Scan for the cell matching the given text and deliver its (X, Y) coordinate at center. 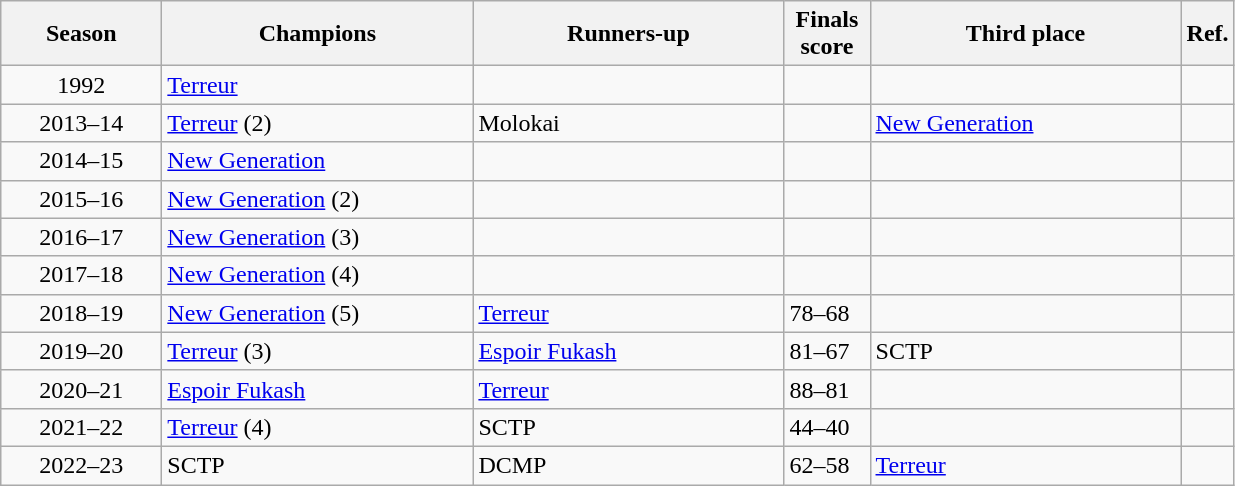
2021–22 (82, 427)
Terreur (4) (318, 427)
2013–14 (82, 123)
2022–23 (82, 465)
2017–18 (82, 275)
Finals score (827, 34)
78–68 (827, 313)
2020–21 (82, 389)
Third place (1026, 34)
Terreur (2) (318, 123)
88–81 (827, 389)
New Generation (4) (318, 275)
Champions (318, 34)
Ref. (1208, 34)
2016–17 (82, 237)
2019–20 (82, 351)
New Generation (3) (318, 237)
1992 (82, 85)
81–67 (827, 351)
Terreur (3) (318, 351)
2018–19 (82, 313)
Runners-up (628, 34)
New Generation (2) (318, 199)
DCMP (628, 465)
62–58 (827, 465)
44–40 (827, 427)
2015–16 (82, 199)
Season (82, 34)
Molokai (628, 123)
New Generation (5) (318, 313)
2014–15 (82, 161)
